Search for the cell housing the specified text and yield its (X, Y) center coordinate. 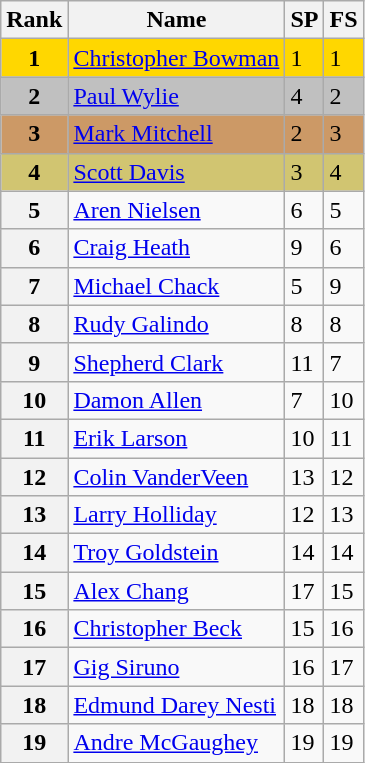
Name (176, 20)
Mark Mitchell (176, 134)
Michael Chack (176, 286)
Rank (34, 20)
Gig Siruno (176, 667)
Christopher Beck (176, 629)
FS (344, 20)
Paul Wylie (176, 96)
Edmund Darey Nesti (176, 705)
Scott Davis (176, 172)
Shepherd Clark (176, 362)
SP (304, 20)
Rudy Galindo (176, 324)
Colin VanderVeen (176, 477)
Craig Heath (176, 248)
Troy Goldstein (176, 553)
Alex Chang (176, 591)
Damon Allen (176, 400)
Erik Larson (176, 438)
Larry Holliday (176, 515)
Andre McGaughey (176, 743)
Christopher Bowman (176, 58)
Aren Nielsen (176, 210)
